Find where the given text appears and provide that cell's center as [x, y] coordinate. 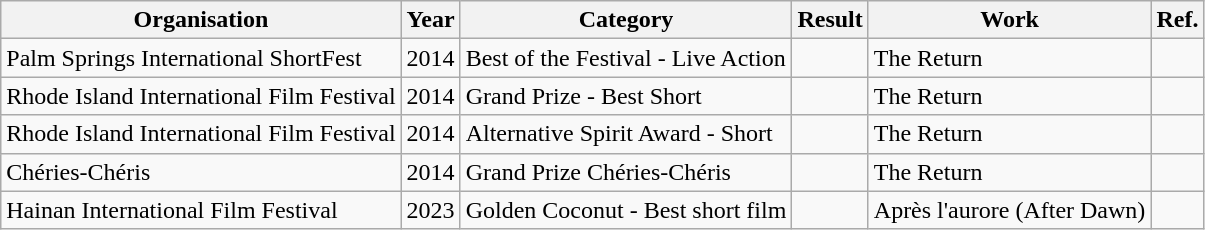
Chéries-Chéris [201, 172]
Grand Prize Chéries-Chéris [626, 172]
Category [626, 20]
Work [1010, 20]
Palm Springs International ShortFest [201, 58]
Organisation [201, 20]
Hainan International Film Festival [201, 210]
Alternative Spirit Award - Short [626, 134]
Grand Prize - Best Short [626, 96]
Ref. [1178, 20]
Year [430, 20]
2023 [430, 210]
Best of the Festival - Live Action [626, 58]
Après l'aurore (After Dawn) [1010, 210]
Golden Coconut - Best short film [626, 210]
Result [830, 20]
